Search for the cell housing the specified text and yield its (X, Y) center coordinate. 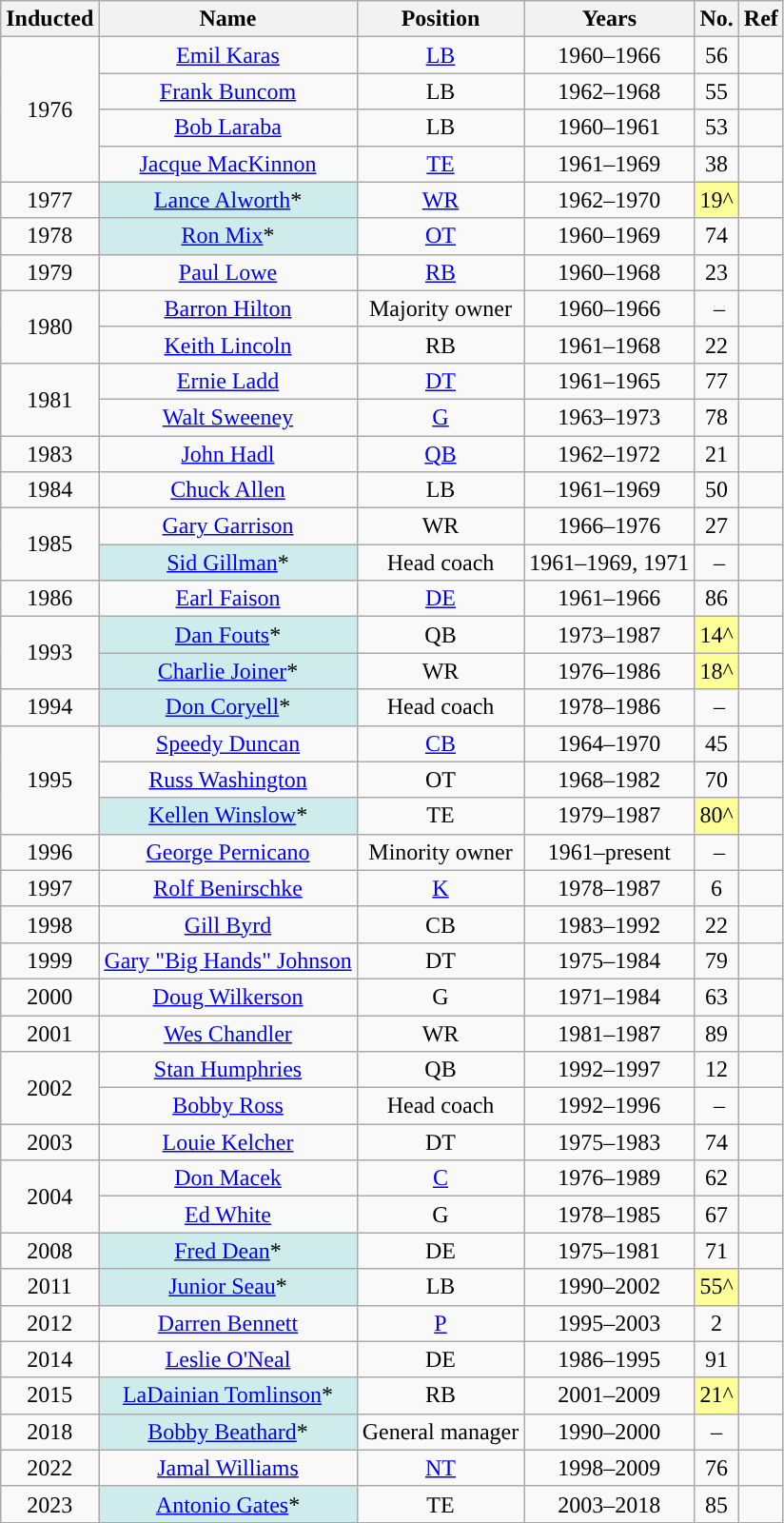
Stan Humphries (228, 1070)
2008 (49, 1251)
John Hadl (228, 454)
23 (716, 272)
1984 (49, 490)
1985 (49, 544)
2002 (49, 1088)
Darren Bennett (228, 1323)
Ref (761, 19)
Ed White (228, 1215)
P (441, 1323)
Name (228, 19)
Charlie Joiner* (228, 671)
1960–1961 (609, 128)
1963–1973 (609, 417)
NT (441, 1468)
Rolf Benirschke (228, 888)
1961–1966 (609, 599)
Bobby Ross (228, 1106)
76 (716, 1468)
2001 (49, 1033)
1962–1972 (609, 454)
2023 (49, 1504)
Sid Gillman* (228, 563)
Gary Garrison (228, 526)
Wes Chandler (228, 1033)
1999 (49, 960)
Walt Sweeney (228, 417)
67 (716, 1215)
1971–1984 (609, 997)
Keith Lincoln (228, 345)
Russ Washington (228, 780)
1964–1970 (609, 743)
27 (716, 526)
1995 (49, 780)
1961–present (609, 852)
1976–1989 (609, 1178)
1975–1983 (609, 1142)
Position (441, 19)
2012 (49, 1323)
1981 (49, 399)
1986 (49, 599)
1962–1968 (609, 91)
89 (716, 1033)
Minority owner (441, 852)
Fred Dean* (228, 1251)
Inducted (49, 19)
70 (716, 780)
56 (716, 55)
Jacque MacKinnon (228, 164)
1995–2003 (609, 1323)
78 (716, 417)
Speedy Duncan (228, 743)
1997 (49, 888)
1978 (49, 236)
21^ (716, 1395)
2015 (49, 1395)
71 (716, 1251)
79 (716, 960)
George Pernicano (228, 852)
63 (716, 997)
1992–1996 (609, 1106)
55 (716, 91)
38 (716, 164)
Years (609, 19)
Earl Faison (228, 599)
1983 (49, 454)
80^ (716, 816)
1978–1985 (609, 1215)
General manager (441, 1432)
Don Coryell* (228, 707)
1979–1987 (609, 816)
1961–1965 (609, 381)
1976 (49, 109)
Don Macek (228, 1178)
LaDainian Tomlinson* (228, 1395)
Frank Buncom (228, 91)
1975–1984 (609, 960)
1993 (49, 653)
1998–2009 (609, 1468)
Louie Kelcher (228, 1142)
1973–1987 (609, 635)
85 (716, 1504)
Leslie O'Neal (228, 1359)
2011 (49, 1287)
Bob Laraba (228, 128)
Bobby Beathard* (228, 1432)
21 (716, 454)
1990–2002 (609, 1287)
2004 (49, 1197)
2018 (49, 1432)
1983–1992 (609, 924)
1979 (49, 272)
2003 (49, 1142)
Dan Fouts* (228, 635)
1976–1986 (609, 671)
2014 (49, 1359)
6 (716, 888)
12 (716, 1070)
1962–1970 (609, 200)
1975–1981 (609, 1251)
77 (716, 381)
Junior Seau* (228, 1287)
91 (716, 1359)
Barron Hilton (228, 308)
Paul Lowe (228, 272)
1996 (49, 852)
Antonio Gates* (228, 1504)
1961–1968 (609, 345)
1978–1986 (609, 707)
53 (716, 128)
2000 (49, 997)
1968–1982 (609, 780)
K (441, 888)
Jamal Williams (228, 1468)
1966–1976 (609, 526)
Emil Karas (228, 55)
2 (716, 1323)
14^ (716, 635)
2022 (49, 1468)
1990–2000 (609, 1432)
19^ (716, 200)
45 (716, 743)
1981–1987 (609, 1033)
50 (716, 490)
1977 (49, 200)
Doug Wilkerson (228, 997)
Kellen Winslow* (228, 816)
1960–1968 (609, 272)
62 (716, 1178)
Ron Mix* (228, 236)
1994 (49, 707)
1961–1969, 1971 (609, 563)
Gill Byrd (228, 924)
2001–2009 (609, 1395)
C (441, 1178)
1980 (49, 326)
Ernie Ladd (228, 381)
55^ (716, 1287)
Lance Alworth* (228, 200)
1998 (49, 924)
Gary "Big Hands" Johnson (228, 960)
1986–1995 (609, 1359)
Chuck Allen (228, 490)
1978–1987 (609, 888)
No. (716, 19)
2003–2018 (609, 1504)
86 (716, 599)
1992–1997 (609, 1070)
Majority owner (441, 308)
18^ (716, 671)
1960–1969 (609, 236)
